Scan for the cell matching the given text and deliver its (x, y) coordinate at center. 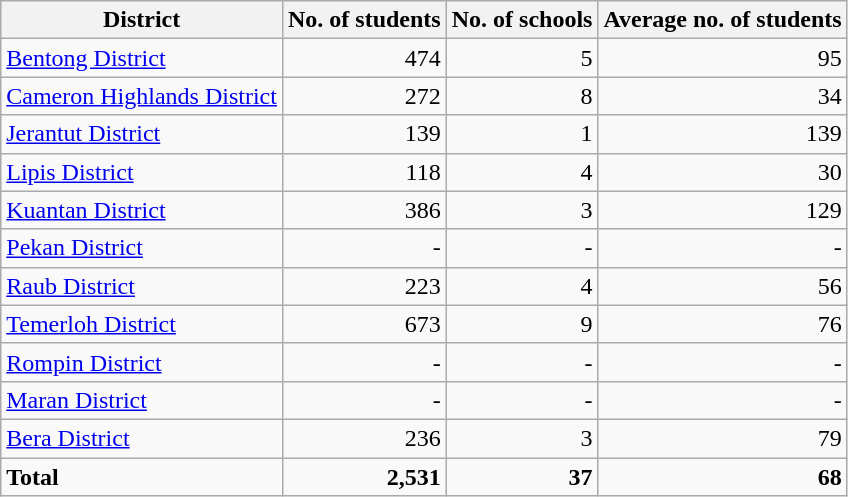
Lipis District (142, 172)
56 (722, 286)
95 (722, 58)
79 (722, 438)
236 (364, 438)
Kuantan District (142, 210)
1 (522, 134)
Bentong District (142, 58)
Temerloh District (142, 324)
30 (722, 172)
Bera District (142, 438)
District (142, 20)
68 (722, 477)
Pekan District (142, 248)
No. of students (364, 20)
272 (364, 96)
474 (364, 58)
37 (522, 477)
118 (364, 172)
Jerantut District (142, 134)
No. of schools (522, 20)
673 (364, 324)
386 (364, 210)
34 (722, 96)
8 (522, 96)
9 (522, 324)
Cameron Highlands District (142, 96)
223 (364, 286)
76 (722, 324)
2,531 (364, 477)
Total (142, 477)
Rompin District (142, 362)
129 (722, 210)
Raub District (142, 286)
Average no. of students (722, 20)
5 (522, 58)
Maran District (142, 400)
